Detect which cell encompasses the target text, then output its (X, Y) center coordinate. 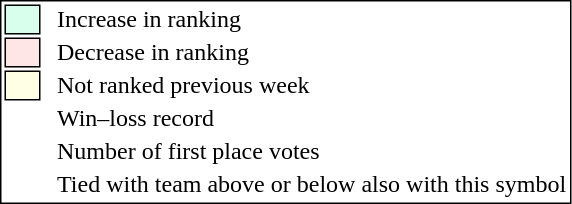
Tied with team above or below also with this symbol (312, 185)
Not ranked previous week (312, 85)
Decrease in ranking (312, 53)
Number of first place votes (312, 151)
Win–loss record (312, 119)
Increase in ranking (312, 19)
